Scan for the cell matching the given text and deliver its (x, y) coordinate at center. 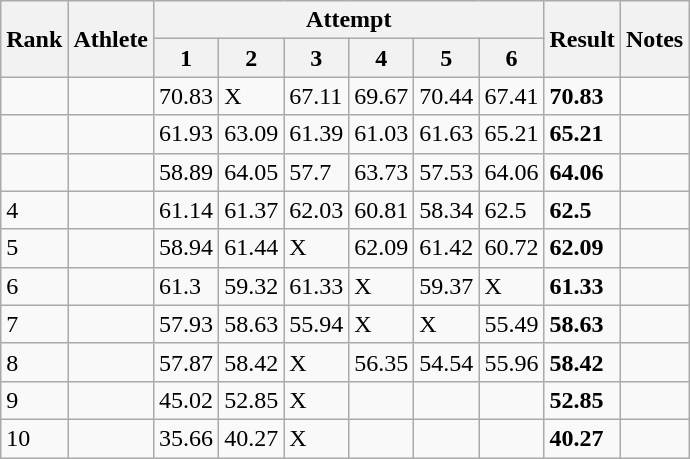
Attempt (349, 20)
Notes (654, 39)
54.54 (446, 362)
63.73 (382, 172)
58.34 (446, 210)
60.81 (382, 210)
8 (34, 362)
56.35 (382, 362)
59.37 (446, 286)
62.03 (316, 210)
1 (186, 58)
57.93 (186, 324)
9 (34, 400)
64.05 (252, 172)
35.66 (186, 438)
3 (316, 58)
61.42 (446, 248)
61.14 (186, 210)
61.3 (186, 286)
7 (34, 324)
57.53 (446, 172)
61.44 (252, 248)
Rank (34, 39)
55.94 (316, 324)
61.37 (252, 210)
57.7 (316, 172)
55.49 (512, 324)
60.72 (512, 248)
Result (582, 39)
67.41 (512, 96)
61.03 (382, 134)
69.67 (382, 96)
61.63 (446, 134)
67.11 (316, 96)
Athlete (111, 39)
55.96 (512, 362)
63.09 (252, 134)
58.89 (186, 172)
59.32 (252, 286)
61.39 (316, 134)
2 (252, 58)
10 (34, 438)
70.44 (446, 96)
61.93 (186, 134)
57.87 (186, 362)
45.02 (186, 400)
58.94 (186, 248)
